Determine the [X, Y] coordinate at the center of the cell enclosing the given text.  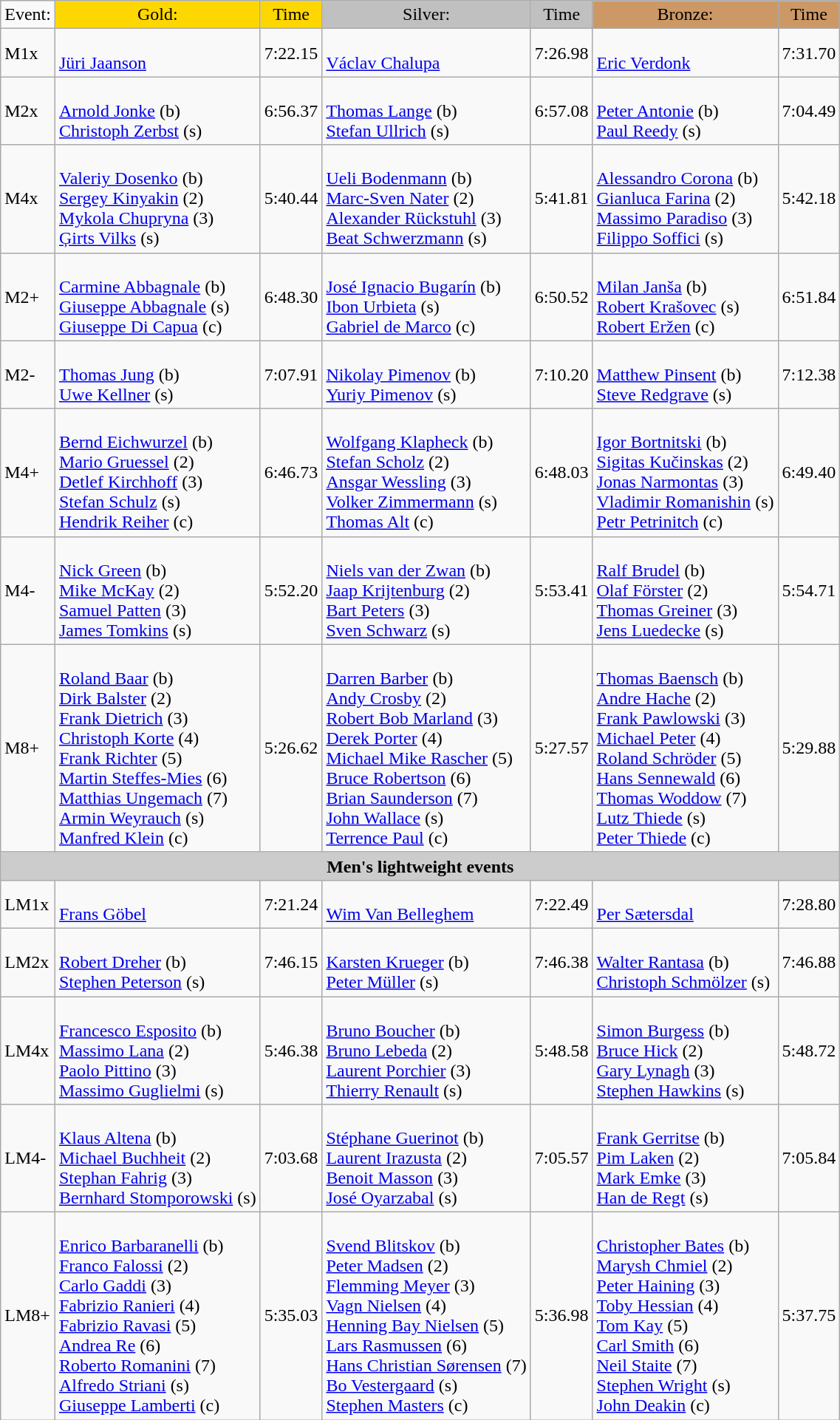
7:28.80 [809, 904]
7:46.15 [291, 962]
6:50.52 [561, 297]
6:57.08 [561, 111]
Karsten Krueger (b)Peter Müller (s) [426, 962]
5:26.62 [291, 748]
Valeriy Dosenko (b)Sergey Kinyakin (2)Mykola Chupryna (3)Ģirts Vilks (s) [157, 199]
5:29.88 [809, 748]
7:12.38 [809, 375]
7:10.20 [561, 375]
7:05.84 [809, 1158]
Simon Burgess (b)Bruce Hick (2)Gary Lynagh (3)Stephen Hawkins (s) [686, 1050]
LM4- [28, 1158]
7:04.49 [809, 111]
Niels van der Zwan (b)Jaap Krijtenburg (2)Bart Peters (3)Sven Schwarz (s) [426, 590]
Peter Antonie (b)Paul Reedy (s) [686, 111]
7:22.49 [561, 904]
5:48.58 [561, 1050]
5:52.20 [291, 590]
7:03.68 [291, 1158]
Silver: [426, 15]
Bruno Boucher (b)Bruno Lebeda (2)Laurent Porchier (3)Thierry Renault (s) [426, 1050]
Milan Janša (b)Robert Krašovec (s)Robert Eržen (c) [686, 297]
Stéphane Guerinot (b)Laurent Irazusta (2)Benoit Masson (3)José Oyarzabal (s) [426, 1158]
Nick Green (b)Mike McKay (2) Samuel Patten (3) James Tomkins (s) [157, 590]
Thomas Lange (b)Stefan Ullrich (s) [426, 111]
5:53.41 [561, 590]
LM2x [28, 962]
Nikolay Pimenov (b)Yuriy Pimenov (s) [426, 375]
José Ignacio Bugarín (b)Ibon Urbieta (s)Gabriel de Marco (c) [426, 297]
Arnold Jonke (b)Christoph Zerbst (s) [157, 111]
Klaus Altena (b)Michael Buchheit (2)Stephan Fahrig (3)Bernhard Stomporowski (s) [157, 1158]
LM1x [28, 904]
6:49.40 [809, 473]
Eric Verdonk [686, 53]
Francesco Esposito (b)Massimo Lana (2)Paolo Pittino (3)Massimo Guglielmi (s) [157, 1050]
LM8+ [28, 1317]
Christopher Bates (b)Marysh Chmiel (2)Peter Haining (3)Toby Hessian (4)Tom Kay (5)Carl Smith (6)Neil Staite (7)Stephen Wright (s)John Deakin (c) [686, 1317]
Carmine Abbagnale (b)Giuseppe Abbagnale (s)Giuseppe Di Capua (c) [157, 297]
Ralf Brudel (b)Olaf Förster (2)Thomas Greiner (3)Jens Luedecke (s) [686, 590]
Bronze: [686, 15]
6:48.03 [561, 473]
7:21.24 [291, 904]
LM4x [28, 1050]
Frans Göbel [157, 904]
6:56.37 [291, 111]
7:46.38 [561, 962]
5:37.75 [809, 1317]
5:48.72 [809, 1050]
6:48.30 [291, 297]
M2x [28, 111]
M4+ [28, 473]
5:40.44 [291, 199]
Men's lightweight events [420, 866]
M2- [28, 375]
5:27.57 [561, 748]
M4x [28, 199]
Per Sætersdal [686, 904]
7:22.15 [291, 53]
5:42.18 [809, 199]
Walter Rantasa (b)Christoph Schmölzer (s) [686, 962]
M1x [28, 53]
Wolfgang Klapheck (b)Stefan Scholz (2)Ansgar Wessling (3)Volker Zimmermann (s)Thomas Alt (c) [426, 473]
5:36.98 [561, 1317]
Bernd Eichwurzel (b)Mario Gruessel (2)Detlef Kirchhoff (3)Stefan Schulz (s)Hendrik Reiher (c) [157, 473]
5:41.81 [561, 199]
7:07.91 [291, 375]
6:51.84 [809, 297]
Matthew Pinsent (b)Steve Redgrave (s) [686, 375]
Thomas Jung (b)Uwe Kellner (s) [157, 375]
Robert Dreher (b)Stephen Peterson (s) [157, 962]
Event: [28, 15]
5:46.38 [291, 1050]
7:26.98 [561, 53]
M4- [28, 590]
5:35.03 [291, 1317]
Alessandro Corona (b)Gianluca Farina (2)Massimo Paradiso (3)Filippo Soffici (s) [686, 199]
Frank Gerritse (b)Pim Laken (2)Mark Emke (3)Han de Regt (s) [686, 1158]
Václav Chalupa [426, 53]
Igor Bortnitski (b)Sigitas Kučinskas (2)Jonas Narmontas (3)Vladimir Romanishin (s)Petr Petrinitch (c) [686, 473]
Jüri Jaanson [157, 53]
7:46.88 [809, 962]
Ueli Bodenmann (b)Marc-Sven Nater (2)Alexander Rückstuhl (3)Beat Schwerzmann (s) [426, 199]
5:54.71 [809, 590]
6:46.73 [291, 473]
7:31.70 [809, 53]
M2+ [28, 297]
Gold: [157, 15]
M8+ [28, 748]
7:05.57 [561, 1158]
Wim Van Belleghem [426, 904]
